From the cell containing the given text, extract its center point as [x, y] coordinate. 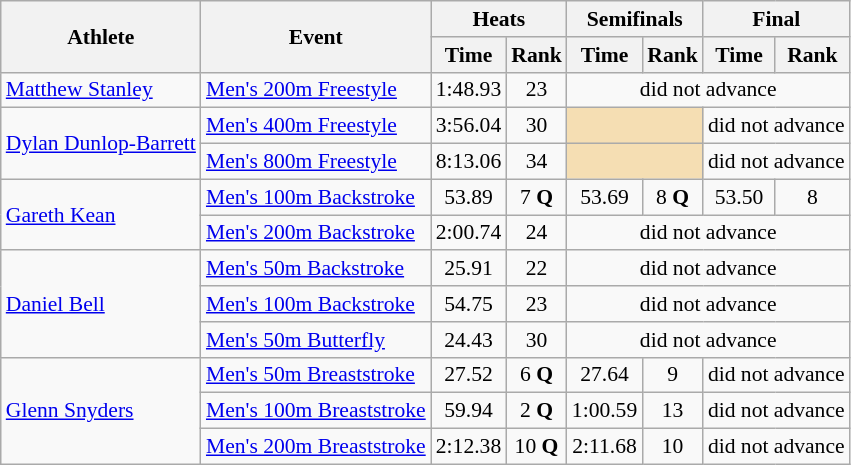
Men's 200m Breaststroke [316, 447]
2:11.68 [604, 447]
Men's 100m Breaststroke [316, 411]
Heats [499, 19]
Glenn Snyders [101, 410]
7 Q [536, 197]
Athlete [101, 36]
Semifinals [635, 19]
Gareth Kean [101, 214]
9 [672, 375]
Final [776, 19]
1:00.59 [604, 411]
2:12.38 [468, 447]
8 [812, 197]
6 Q [536, 375]
8 Q [672, 197]
10 [672, 447]
2:00.74 [468, 233]
Men's 200m Freestyle [316, 90]
25.91 [468, 269]
Event [316, 36]
Men's 50m Butterfly [316, 340]
8:13.06 [468, 162]
59.94 [468, 411]
53.50 [739, 197]
3:56.04 [468, 126]
Dylan Dunlop-Barrett [101, 144]
Daniel Bell [101, 304]
27.64 [604, 375]
Matthew Stanley [101, 90]
Men's 400m Freestyle [316, 126]
53.89 [468, 197]
Men's 50m Backstroke [316, 269]
10 Q [536, 447]
Men's 800m Freestyle [316, 162]
1:48.93 [468, 90]
24 [536, 233]
Men's 200m Backstroke [316, 233]
Men's 50m Breaststroke [316, 375]
13 [672, 411]
24.43 [468, 340]
27.52 [468, 375]
53.69 [604, 197]
54.75 [468, 304]
2 Q [536, 411]
34 [536, 162]
22 [536, 269]
